Extract the [X, Y] coordinate from the center of the cell holding the provided text.  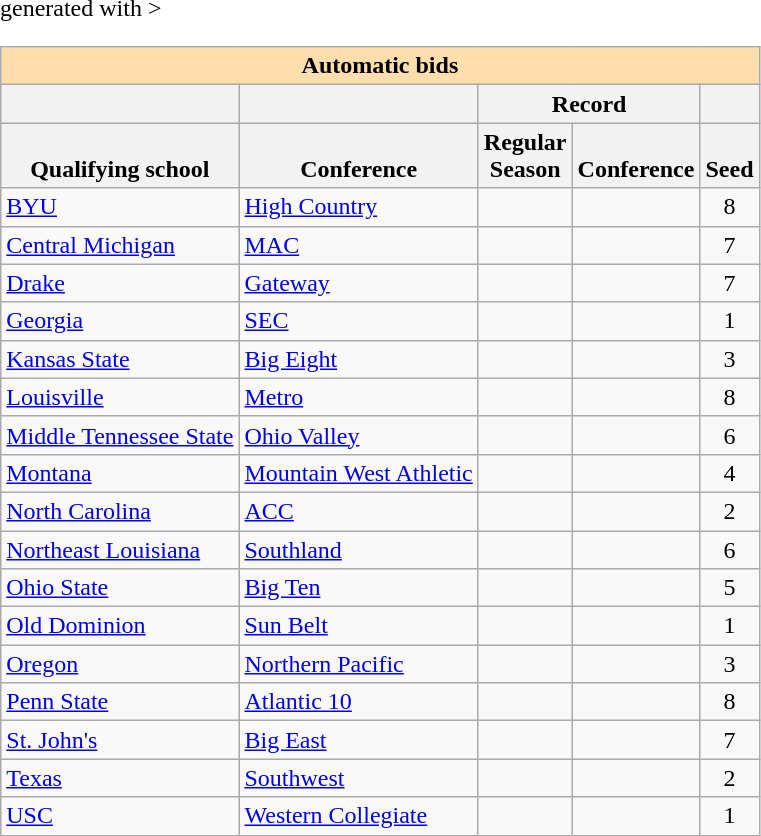
Sun Belt [358, 626]
Big Ten [358, 588]
Ohio State [120, 588]
Old Dominion [120, 626]
Regular Season [525, 156]
5 [730, 588]
Big East [358, 740]
Northern Pacific [358, 664]
Big Eight [358, 359]
Gateway [358, 283]
MAC [358, 245]
Kansas State [120, 359]
Central Michigan [120, 245]
Drake [120, 283]
High Country [358, 207]
Automatic bids [380, 66]
Southland [358, 549]
Seed [730, 156]
Mountain West Athletic [358, 473]
Northeast Louisiana [120, 549]
BYU [120, 207]
St. John's [120, 740]
Louisville [120, 397]
SEC [358, 321]
Western Collegiate [358, 816]
Atlantic 10 [358, 702]
Texas [120, 778]
USC [120, 816]
4 [730, 473]
Ohio Valley [358, 435]
North Carolina [120, 511]
Montana [120, 473]
Penn State [120, 702]
Georgia [120, 321]
Metro [358, 397]
Qualifying school [120, 156]
Southwest [358, 778]
Middle Tennessee State [120, 435]
Record [589, 104]
ACC [358, 511]
Oregon [120, 664]
